Provide the (X, Y) coordinate of the cell's center where the given text is located.  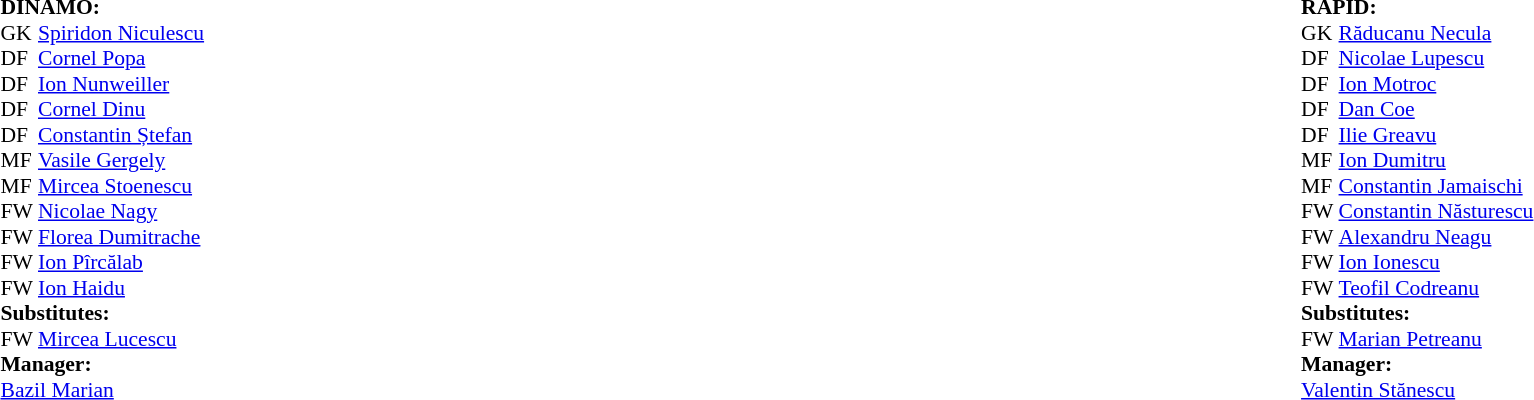
Nicolae Nagy (121, 211)
Vasile Gergely (121, 161)
Marian Petreanu (1436, 339)
Constantin Năsturescu (1436, 211)
Alexandru Neagu (1436, 237)
Constantin Ștefan (121, 135)
Spiridon Niculescu (121, 33)
Ion Nunweiller (121, 84)
Ion Motroc (1436, 84)
Ion Pîrcălab (121, 263)
Răducanu Necula (1436, 33)
Cornel Popa (121, 59)
Ilie Greavu (1436, 135)
Cornel Dinu (121, 109)
Mircea Lucescu (121, 339)
Ion Dumitru (1436, 161)
Nicolae Lupescu (1436, 59)
Constantin Jamaischi (1436, 186)
Dan Coe (1436, 109)
Ion Ionescu (1436, 263)
Ion Haidu (121, 288)
Mircea Stoenescu (121, 186)
Teofil Codreanu (1436, 288)
Florea Dumitrache (121, 237)
